Output the (x, y) coordinate of the center of the cell containing the given text.  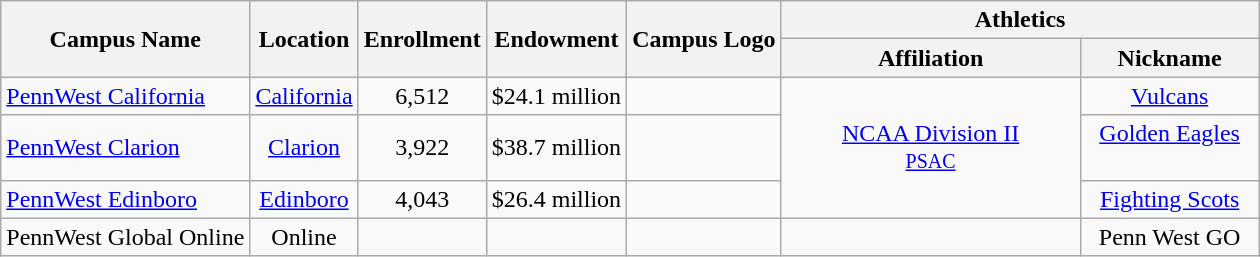
Campus Name (126, 39)
Enrollment (422, 39)
PennWest Global Online (126, 237)
Nickname (1170, 58)
California (304, 96)
PennWest Edinboro (126, 199)
3,922 (422, 148)
4,043 (422, 199)
Affiliation (930, 58)
Penn West GO (1170, 237)
$24.1 million (556, 96)
Golden Eagles (1170, 148)
Edinboro (304, 199)
Location (304, 39)
Athletics (1020, 20)
Fighting Scots (1170, 199)
Endowment (556, 39)
Vulcans (1170, 96)
$26.4 million (556, 199)
Online (304, 237)
6,512 (422, 96)
NCAA Division IIPSAC (930, 148)
Campus Logo (704, 39)
PennWest California (126, 96)
$38.7 million (556, 148)
Clarion (304, 148)
PennWest Clarion (126, 148)
